Scan for the cell matching the given text and deliver its (X, Y) coordinate at center. 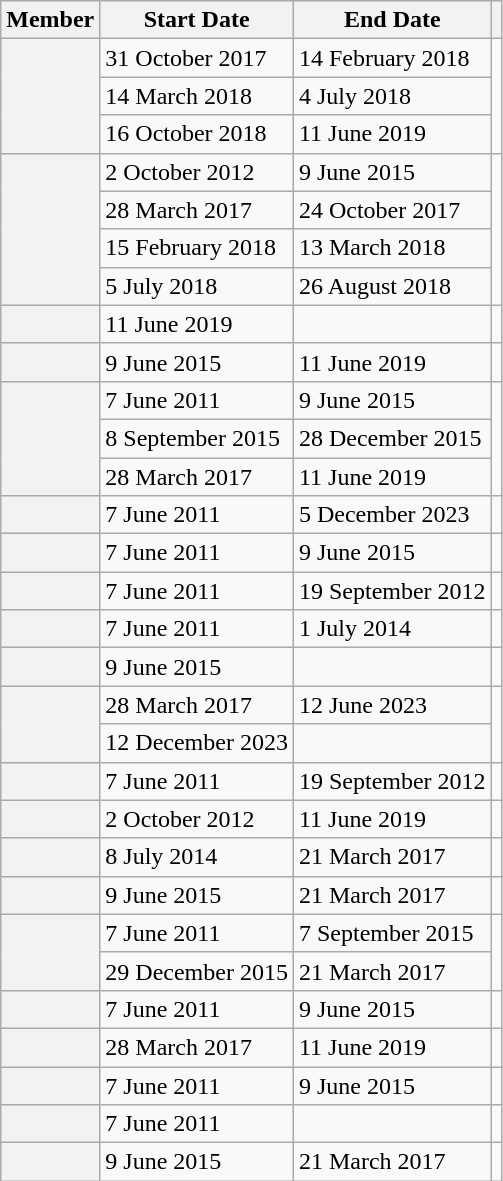
8 September 2015 (197, 438)
4 July 2018 (392, 96)
16 October 2018 (197, 134)
14 March 2018 (197, 96)
5 December 2023 (392, 515)
15 February 2018 (197, 248)
Start Date (197, 20)
5 July 2018 (197, 286)
12 December 2023 (197, 743)
26 August 2018 (392, 286)
12 June 2023 (392, 705)
29 December 2015 (197, 971)
14 February 2018 (392, 58)
24 October 2017 (392, 210)
31 October 2017 (197, 58)
8 July 2014 (197, 857)
28 December 2015 (392, 438)
Member (50, 20)
13 March 2018 (392, 248)
1 July 2014 (392, 629)
End Date (392, 20)
7 September 2015 (392, 933)
